Search for the cell housing the specified text and yield its [X, Y] center coordinate. 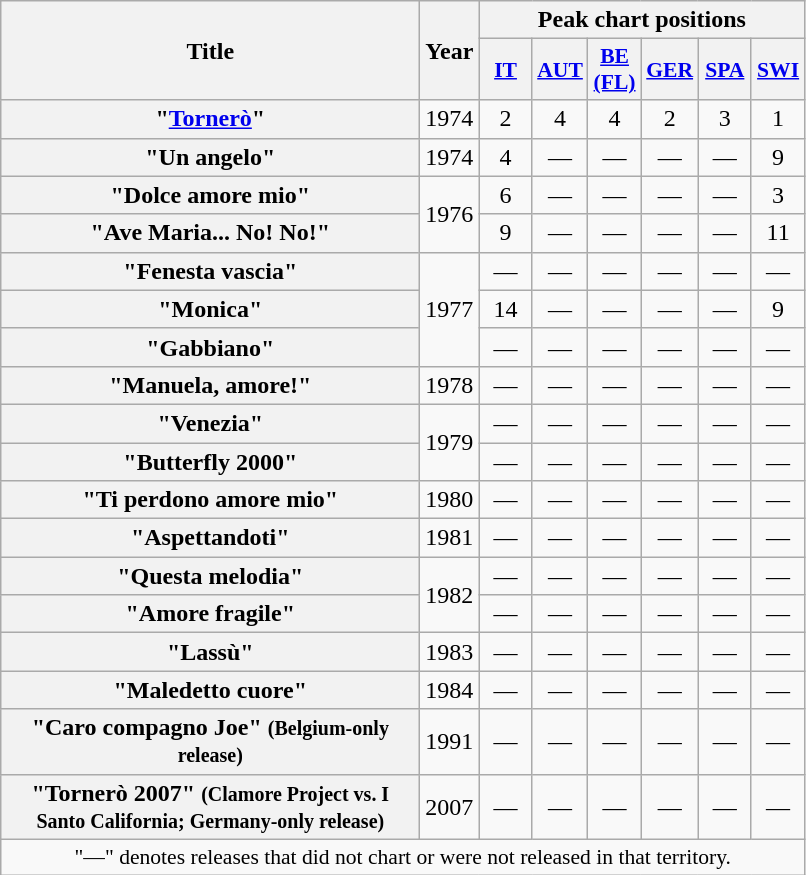
"Manuela, amore!" [210, 385]
1979 [450, 442]
6 [506, 195]
IT [506, 70]
SPA [724, 70]
"Venezia" [210, 423]
"Un angelo" [210, 157]
"Ti perdono amore mio" [210, 500]
GER [670, 70]
"Maledetto cuore" [210, 690]
1981 [450, 538]
1976 [450, 214]
"Lassù" [210, 652]
SWI [778, 70]
"Dolce amore mio" [210, 195]
AUT [560, 70]
"Tornerò 2007" (Clamore Project vs. I Santo California; Germany-only release) [210, 806]
"Amore fragile" [210, 614]
11 [778, 233]
"Monica" [210, 309]
Title [210, 50]
14 [506, 309]
Peak chart positions [642, 20]
"—" denotes releases that did not chart or were not released in that territory. [403, 857]
BE (FL) [614, 70]
"Fenesta vascia" [210, 271]
1980 [450, 500]
"Butterfly 2000" [210, 461]
1984 [450, 690]
2007 [450, 806]
1982 [450, 595]
"Tornerò" [210, 119]
"Ave Maria... No! No!" [210, 233]
1977 [450, 309]
1983 [450, 652]
"Aspettandoti" [210, 538]
1 [778, 119]
"Caro compagno Joe" (Belgium-only release) [210, 742]
1978 [450, 385]
"Gabbiano" [210, 347]
Year [450, 50]
"Questa melodia" [210, 576]
1991 [450, 742]
